Identify which cell holds the provided text, then report its (x, y) central coordinate. 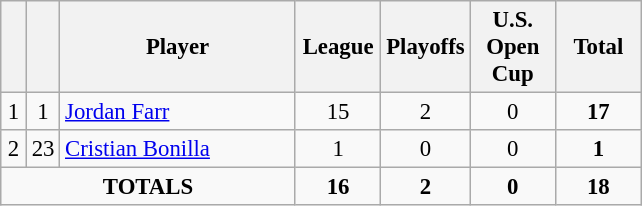
U.S. Open Cup (513, 47)
17 (599, 112)
15 (338, 112)
League (338, 47)
Jordan Farr (178, 112)
Playoffs (426, 47)
Cristian Bonilla (178, 149)
Player (178, 47)
TOTALS (148, 187)
16 (338, 187)
Total (599, 47)
23 (42, 149)
18 (599, 187)
